Output the (x, y) coordinate of the center of the cell containing the given text.  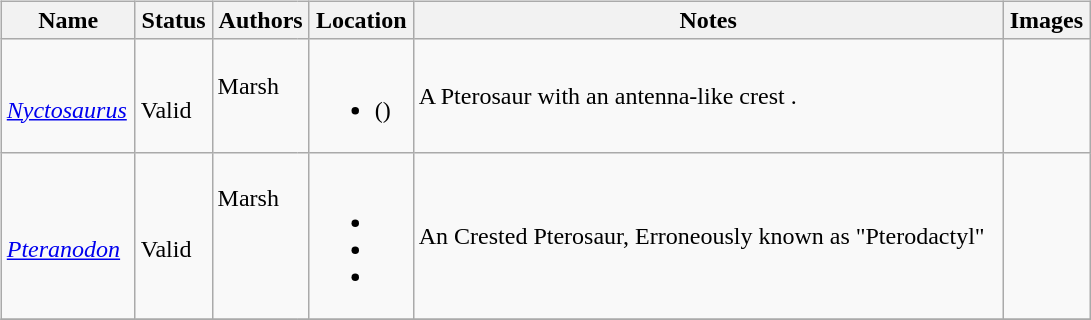
An Crested Pterosaur, Erroneously known as "Pterodactyl" (708, 236)
Authors (260, 20)
() (361, 96)
Notes (708, 20)
Pteranodon (68, 236)
Nyctosaurus (68, 96)
Location (361, 20)
Status (174, 20)
Images (1046, 20)
Name (68, 20)
A Pterosaur with an antenna-like crest . (708, 96)
